Search for the cell housing the specified text and yield its [x, y] center coordinate. 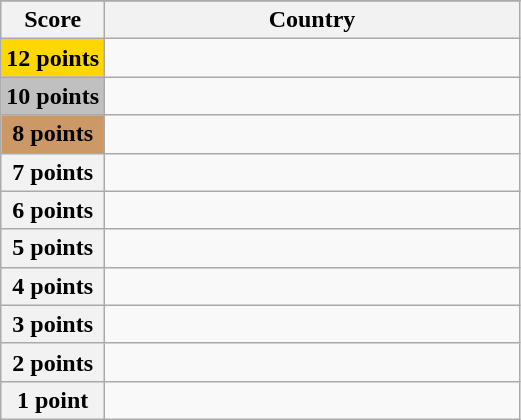
2 points [53, 362]
Score [53, 20]
10 points [53, 96]
6 points [53, 210]
1 point [53, 400]
Country [312, 20]
5 points [53, 248]
12 points [53, 58]
8 points [53, 134]
4 points [53, 286]
3 points [53, 324]
7 points [53, 172]
